Search for the cell housing the specified text and yield its [X, Y] center coordinate. 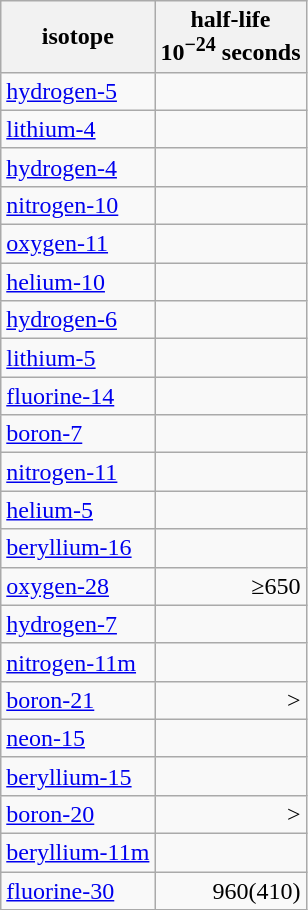
oxygen-11 [78, 244]
960(410) [230, 891]
half-life10−24 seconds [230, 37]
neon-15 [78, 738]
≥650 [230, 586]
nitrogen-11 [78, 472]
nitrogen-11m [78, 662]
oxygen-28 [78, 586]
fluorine-14 [78, 396]
hydrogen-5 [78, 91]
beryllium-11m [78, 853]
beryllium-15 [78, 776]
hydrogen-7 [78, 624]
beryllium-16 [78, 548]
boron-21 [78, 700]
isotope [78, 37]
helium-10 [78, 282]
lithium-5 [78, 358]
fluorine-30 [78, 891]
boron-20 [78, 814]
boron-7 [78, 434]
lithium-4 [78, 129]
hydrogen-6 [78, 320]
helium-5 [78, 510]
hydrogen-4 [78, 167]
nitrogen-10 [78, 205]
